Locate the cell with the specified text and output its (X, Y) center coordinate. 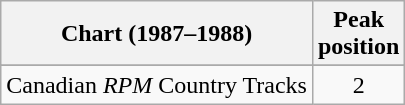
Peakposition (358, 34)
2 (358, 85)
Canadian RPM Country Tracks (157, 85)
Chart (1987–1988) (157, 34)
